Pinpoint the cell where the given text exists, returning its [X, Y] midpoint coordinate. 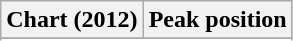
Chart (2012) [72, 20]
Peak position [218, 20]
